For the text-containing cell, return its midpoint in (X, Y) coordinate format. 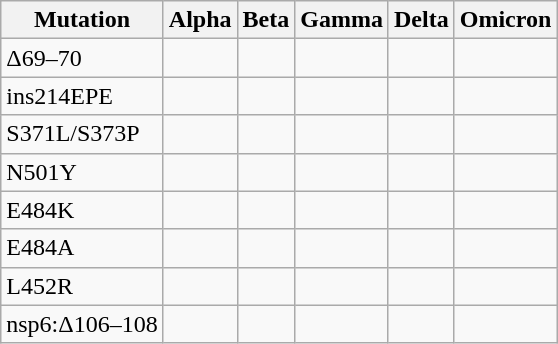
N501Y (82, 172)
Δ69–70 (82, 58)
L452R (82, 286)
E484K (82, 210)
E484A (82, 248)
S371L/S373P (82, 134)
Omicron (506, 20)
nsp6:Δ106–108 (82, 324)
ins214EPE (82, 96)
Delta (421, 20)
Alpha (200, 20)
Gamma (342, 20)
Beta (266, 20)
Mutation (82, 20)
